From the cell containing the given text, extract its center point as [x, y] coordinate. 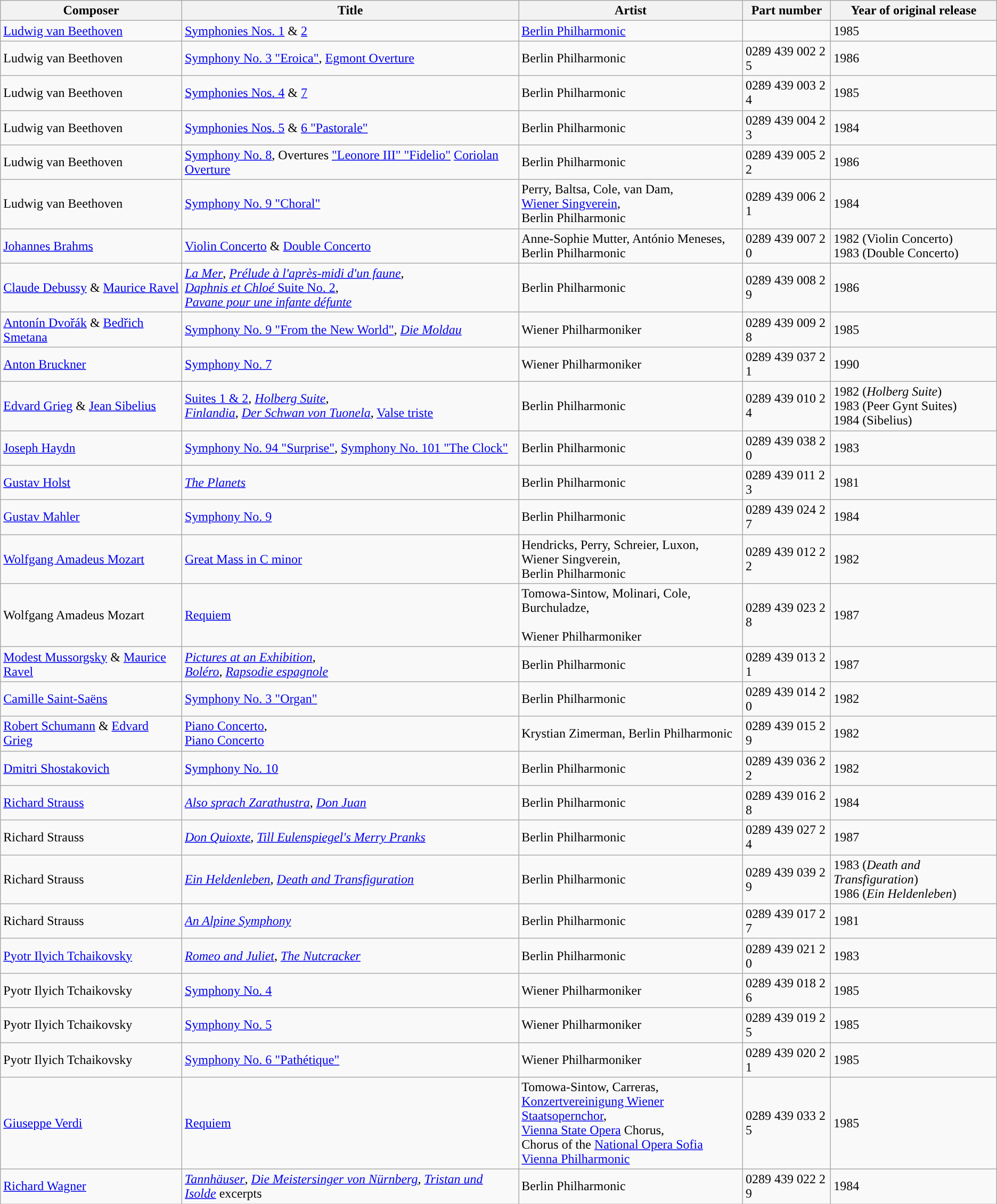
Claude Debussy & Maurice Ravel [92, 288]
Part number [786, 11]
La Mer, Prélude à l'après-midi d'un faune,Daphnis et Chloé Suite No. 2,Pavane pour une infante défunte [350, 288]
0289 439 010 2 4 [786, 406]
0289 439 009 2 8 [786, 329]
Symphony No. 9 [350, 518]
0289 439 008 2 9 [786, 288]
1990 [914, 364]
0289 439 036 2 2 [786, 768]
0289 439 003 2 4 [786, 93]
Composer [92, 11]
Symphony No. 7 [350, 364]
Symphonies Nos. 1 & 2 [350, 31]
Symphony No. 10 [350, 768]
Giuseppe Verdi [92, 1124]
Antonín Dvořák & Bedřich Smetana [92, 329]
0289 439 023 2 8 [786, 616]
Year of original release [914, 11]
Symphony No. 4 [350, 990]
0289 439 019 2 5 [786, 1025]
Richard Wagner [92, 1186]
1983 (Death and Transfiguration)1986 (Ein Heldenleben) [914, 879]
1982 (Holberg Suite)1983 (Peer Gynt Suites)1984 (Sibelius) [914, 406]
Krystian Zimerman, Berlin Philharmonic [631, 734]
Symphony No. 5 [350, 1025]
Gustav Mahler [92, 518]
Symphony No. 9 "From the New World", Die Moldau [350, 329]
Symphony No. 9 "Choral" [350, 204]
0289 439 007 2 0 [786, 246]
0289 439 022 2 9 [786, 1186]
Piano Concerto,Piano Concerto [350, 734]
0289 439 015 2 9 [786, 734]
Also sprach Zarathustra, Don Juan [350, 803]
1982 (Violin Concerto)1983 (Double Concerto) [914, 246]
Symphonies Nos. 4 & 7 [350, 93]
Hendricks, Perry, Schreier, Luxon,Wiener Singverein,Berlin Philharmonic [631, 559]
Romeo and Juliet, The Nutcracker [350, 955]
0289 439 020 2 1 [786, 1060]
Gustav Holst [92, 482]
Edvard Grieg & Jean Sibelius [92, 406]
Perry, Baltsa, Cole, van Dam,Wiener Singverein,Berlin Philharmonic [631, 204]
0289 439 005 2 2 [786, 162]
0289 439 038 2 0 [786, 447]
Robert Schumann & Edvard Grieg [92, 734]
Tomowa-Sintow, Carreras,Konzertvereinigung Wiener Staatsopernchor,Vienna State Opera Chorus,Chorus of the National Opera SofiaVienna Philharmonic [631, 1124]
0289 439 039 2 9 [786, 879]
Joseph Haydn [92, 447]
Symphonies Nos. 5 & 6 "Pastorale" [350, 128]
0289 439 017 2 7 [786, 921]
Great Mass in C minor [350, 559]
Artist [631, 11]
An Alpine Symphony [350, 921]
Don Quioxte, Till Eulenspiegel's Merry Pranks [350, 837]
Title [350, 11]
Modest Mussorgsky & Maurice Ravel [92, 665]
Anton Bruckner [92, 364]
Symphony No. 3 "Organ" [350, 699]
0289 439 027 2 4 [786, 837]
0289 439 037 2 1 [786, 364]
0289 439 002 2 5 [786, 59]
Symphony No. 94 "Surprise", Symphony No. 101 "The Clock" [350, 447]
Camille Saint-Saëns [92, 699]
Ein Heldenleben, Death and Transfiguration [350, 879]
0289 439 018 2 6 [786, 990]
0289 439 024 2 7 [786, 518]
Tomowa-Sintow, Molinari, Cole, Burchuladze,Wiener Philharmoniker [631, 616]
Johannes Brahms [92, 246]
Symphony No. 3 "Eroica", Egmont Overture [350, 59]
0289 439 012 2 2 [786, 559]
Tannhäuser, Die Meistersinger von Nürnberg, Tristan und Isolde excerpts [350, 1186]
0289 439 006 2 1 [786, 204]
0289 439 011 2 3 [786, 482]
0289 439 014 2 0 [786, 699]
0289 439 033 2 5 [786, 1124]
Pictures at an Exhibition,Boléro, Rapsodie espagnole [350, 665]
Suites 1 & 2, Holberg Suite,Finlandia, Der Schwan von Tuonela, Valse triste [350, 406]
0289 439 016 2 8 [786, 803]
0289 439 021 2 0 [786, 955]
0289 439 013 2 1 [786, 665]
Anne-Sophie Mutter, António Meneses,Berlin Philharmonic [631, 246]
Violin Concerto & Double Concerto [350, 246]
0289 439 004 2 3 [786, 128]
Symphony No. 8, Overtures "Leonore III" "Fidelio" Coriolan Overture [350, 162]
The Planets [350, 482]
Dmitri Shostakovich [92, 768]
Symphony No. 6 "Pathétique" [350, 1060]
